Detect which cell encompasses the target text, then output its (x, y) center coordinate. 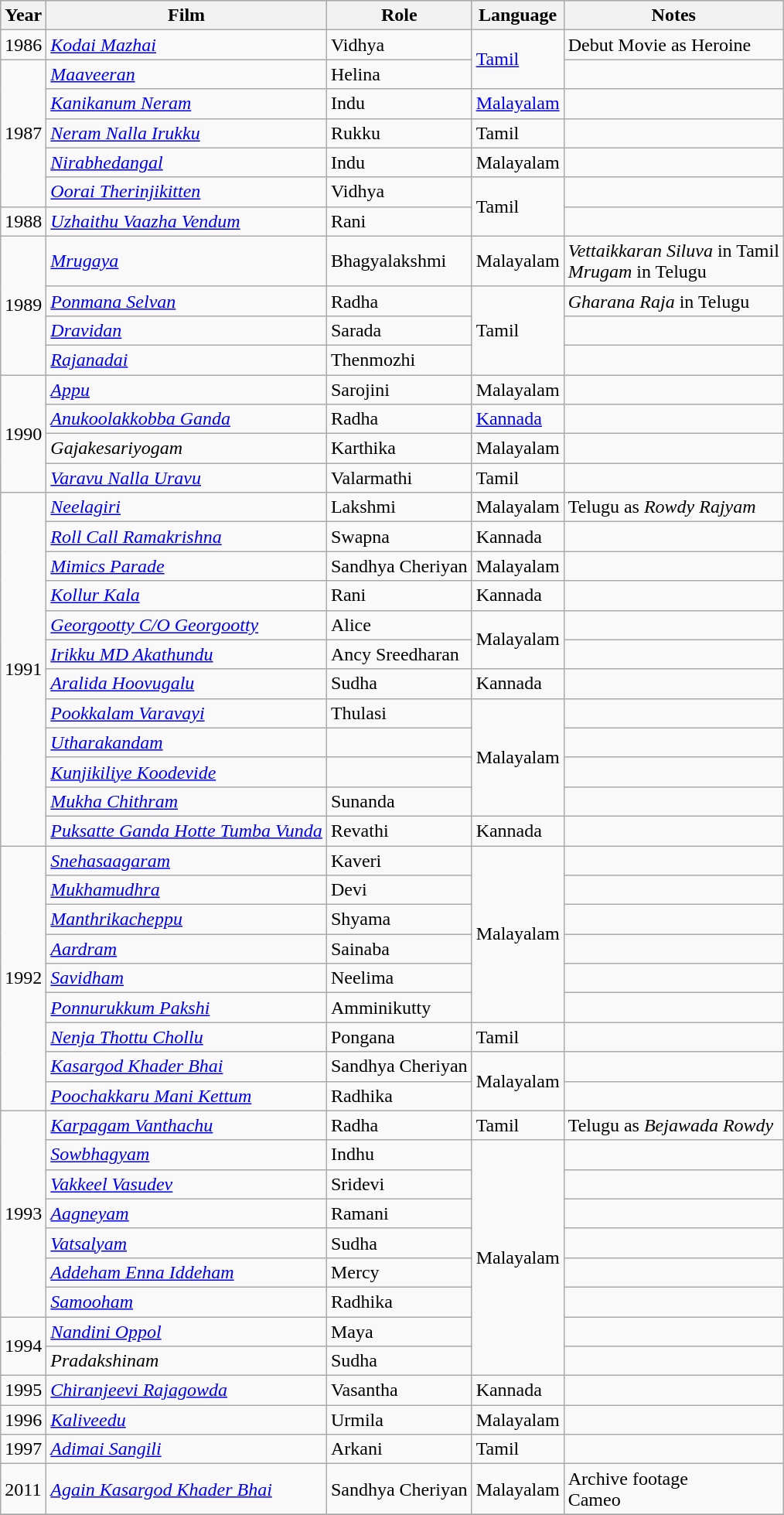
1993 (23, 1213)
Alice (399, 625)
1988 (23, 221)
Uzhaithu Vaazha Vendum (187, 221)
Shyama (399, 920)
Mrugaya (187, 261)
Notes (673, 15)
Ancy Sreedharan (399, 654)
Sarada (399, 330)
Telugu as Bejawada Rowdy (673, 1125)
1996 (23, 1420)
Neelima (399, 978)
Adimai Sangili (187, 1449)
Aardram (187, 949)
Snehasaagaram (187, 861)
Mukhamudhra (187, 890)
1990 (23, 433)
Arkani (399, 1449)
Bhagyalakshmi (399, 261)
Telugu as Rowdy Rajyam (673, 507)
Puksatte Ganda Hotte Tumba Vunda (187, 831)
Amminikutty (399, 1008)
1992 (23, 979)
Kaveri (399, 861)
Varavu Nalla Uravu (187, 478)
Language (518, 15)
Sarojini (399, 389)
Devi (399, 890)
Ponmana Selvan (187, 301)
Poochakkaru Mani Kettum (187, 1096)
Aralida Hoovugalu (187, 684)
Pookkalam Varavayi (187, 713)
Nirabhedangal (187, 162)
Vakkeel Vasudev (187, 1184)
Sainaba (399, 949)
Valarmathi (399, 478)
1991 (23, 670)
Thulasi (399, 713)
Samooham (187, 1302)
Year (23, 15)
Kunjikiliye Koodevide (187, 772)
Sunanda (399, 801)
Manthrikacheppu (187, 920)
Mimics Parade (187, 566)
Pongana (399, 1037)
Utharakandam (187, 742)
Neelagiri (187, 507)
Revathi (399, 831)
Mukha Chithram (187, 801)
Archive footage Cameo (673, 1489)
1987 (23, 133)
Kanikanum Neram (187, 104)
Chiranjeevi Rajagowda (187, 1390)
Mercy (399, 1272)
Vettaikkaran Siluva in Tamil Mrugam in Telugu (673, 261)
1997 (23, 1449)
Role (399, 15)
Kaliveedu (187, 1420)
Aagneyam (187, 1213)
Rukku (399, 133)
1995 (23, 1390)
Nandini Oppol (187, 1331)
Debut Movie as Heroine (673, 45)
Roll Call Ramakrishna (187, 537)
Neram Nalla Irukku (187, 133)
1994 (23, 1346)
Savidham (187, 978)
Anukoolakkobba Ganda (187, 419)
Dravidan (187, 330)
Gajakesariyogam (187, 449)
Kollur Kala (187, 595)
Georgootty C/O Georgootty (187, 625)
Sridevi (399, 1184)
Helina (399, 74)
Rajanadai (187, 360)
2011 (23, 1489)
1986 (23, 45)
Swapna (399, 537)
Oorai Therinjikitten (187, 192)
Appu (187, 389)
Sowbhagyam (187, 1155)
Pradakshinam (187, 1361)
Nenja Thottu Chollu (187, 1037)
Vasantha (399, 1390)
1989 (23, 305)
Kasargod Khader Bhai (187, 1066)
Thenmozhi (399, 360)
Maaveeran (187, 74)
Kodai Mazhai (187, 45)
Ramani (399, 1213)
Vatsalyam (187, 1243)
Film (187, 15)
Again Kasargod Khader Bhai (187, 1489)
Karthika (399, 449)
Urmila (399, 1420)
Addeham Enna Iddeham (187, 1272)
Indhu (399, 1155)
Maya (399, 1331)
Gharana Raja in Telugu (673, 301)
Irikku MD Akathundu (187, 654)
Ponnurukkum Pakshi (187, 1008)
Karpagam Vanthachu (187, 1125)
Lakshmi (399, 507)
